Scan for the cell matching the given text and deliver its [X, Y] coordinate at center. 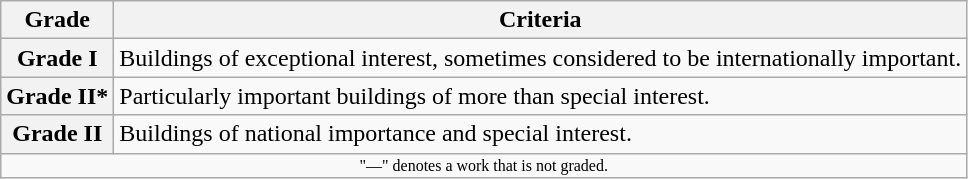
Grade II* [58, 96]
Grade [58, 20]
Buildings of national importance and special interest. [540, 134]
Grade I [58, 58]
Grade II [58, 134]
Particularly important buildings of more than special interest. [540, 96]
"—" denotes a work that is not graded. [484, 165]
Criteria [540, 20]
Buildings of exceptional interest, sometimes considered to be internationally important. [540, 58]
